Determine the (x, y) coordinate at the center of the cell enclosing the given text.  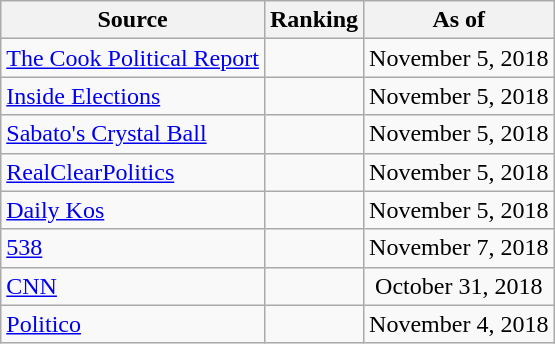
The Cook Political Report (133, 58)
November 7, 2018 (459, 248)
Inside Elections (133, 96)
RealClearPolitics (133, 172)
Politico (133, 324)
Source (133, 20)
Ranking (314, 20)
Sabato's Crystal Ball (133, 134)
538 (133, 248)
Daily Kos (133, 210)
CNN (133, 286)
November 4, 2018 (459, 324)
October 31, 2018 (459, 286)
As of (459, 20)
